Capture the cell that displays the provided text and extract its (X, Y) central coordinate. 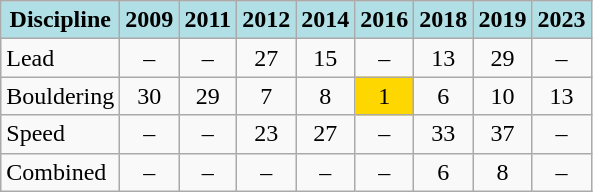
37 (502, 134)
1 (384, 96)
7 (266, 96)
2014 (326, 20)
10 (502, 96)
33 (444, 134)
2019 (502, 20)
2016 (384, 20)
2012 (266, 20)
Bouldering (60, 96)
2023 (562, 20)
Lead (60, 58)
Speed (60, 134)
Discipline (60, 20)
Combined (60, 172)
2018 (444, 20)
2011 (208, 20)
2009 (150, 20)
23 (266, 134)
15 (326, 58)
30 (150, 96)
